Capture the cell that displays the provided text and extract its [x, y] central coordinate. 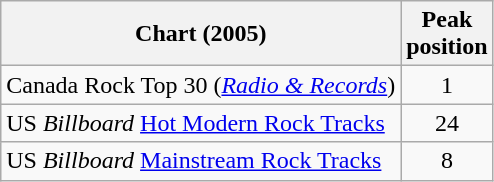
US Billboard Hot Modern Rock Tracks [201, 123]
24 [447, 123]
US Billboard Mainstream Rock Tracks [201, 161]
Canada Rock Top 30 (Radio & Records) [201, 85]
Chart (2005) [201, 34]
1 [447, 85]
Peakposition [447, 34]
8 [447, 161]
